Identify which cell holds the provided text, then report its [x, y] central coordinate. 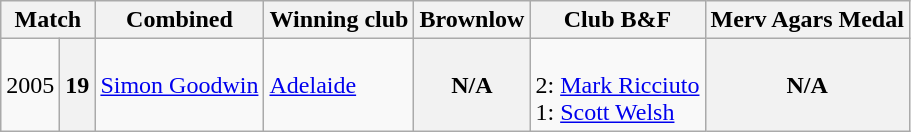
Combined [180, 20]
Adelaide [339, 85]
Simon Goodwin [180, 85]
19 [78, 85]
Brownlow [472, 20]
Winning club [339, 20]
Match [48, 20]
2: Mark Ricciuto1: Scott Welsh [618, 85]
2005 [30, 85]
Merv Agars Medal [807, 20]
Club B&F [618, 20]
